Find where the given text appears and provide that cell's center as (X, Y) coordinate. 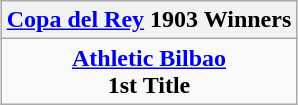
Athletic Bilbao1st Title (149, 72)
Copa del Rey 1903 Winners (149, 20)
